Identify which cell holds the provided text, then report its [x, y] central coordinate. 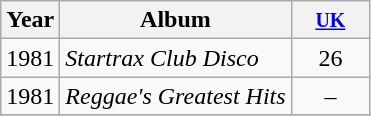
Reggae's Greatest Hits [176, 96]
UK [330, 20]
– [330, 96]
26 [330, 58]
Album [176, 20]
Startrax Club Disco [176, 58]
Year [30, 20]
